Provide the (x, y) coordinate of the cell's center where the given text is located.  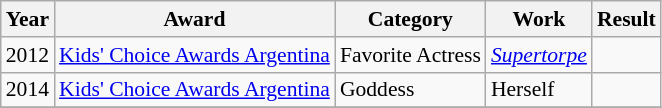
2014 (28, 90)
Herself (539, 90)
Category (410, 19)
Year (28, 19)
Favorite Actress (410, 55)
Award (194, 19)
Goddess (410, 90)
Work (539, 19)
Result (626, 19)
2012 (28, 55)
Supertorpe (539, 55)
